Return (X, Y) of the center of cell containing provided text 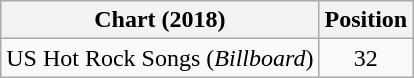
Chart (2018) (160, 20)
Position (366, 20)
32 (366, 58)
US Hot Rock Songs (Billboard) (160, 58)
